From the cell containing the given text, extract its center point as (x, y) coordinate. 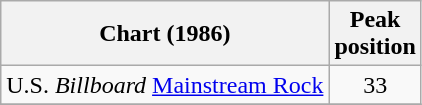
33 (375, 85)
Chart (1986) (165, 34)
Peakposition (375, 34)
U.S. Billboard Mainstream Rock (165, 85)
